Detect which cell encompasses the target text, then output its (x, y) center coordinate. 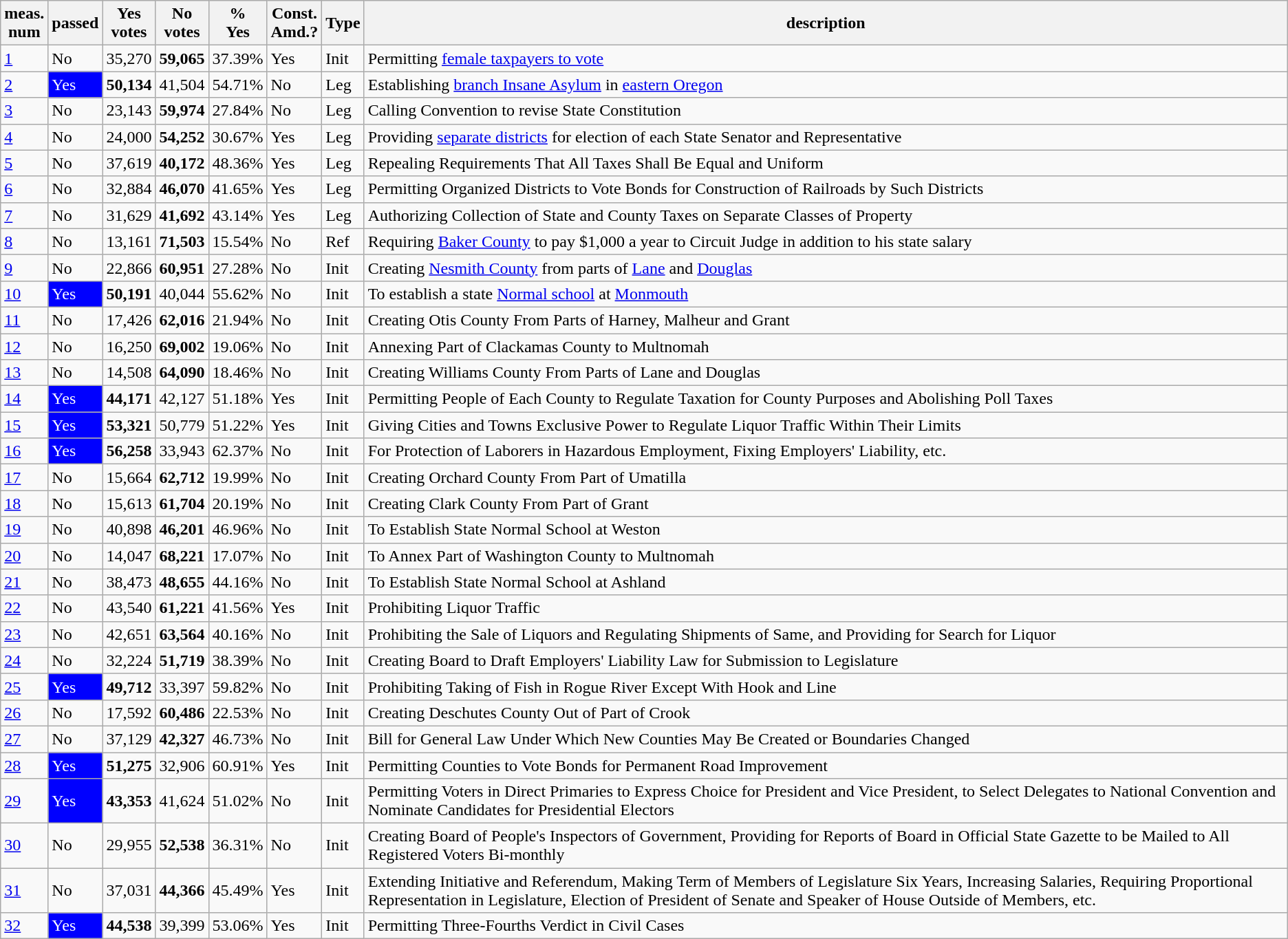
16,250 (129, 346)
39,399 (182, 926)
19.06% (238, 346)
Creating Clark County From Part of Grant (826, 504)
Yesvotes (129, 23)
50,779 (182, 425)
61,704 (182, 504)
69,002 (182, 346)
37,129 (129, 739)
64,090 (182, 373)
32,224 (129, 660)
description (826, 23)
Permitting female taxpayers to vote (826, 58)
21.94% (238, 320)
4 (25, 137)
54,252 (182, 137)
24,000 (129, 137)
Authorizing Collection of State and County Taxes on Separate Classes of Property (826, 215)
51,719 (182, 660)
51.22% (238, 425)
53.06% (238, 926)
46.96% (238, 530)
Requiring Baker County to pay $1,000 a year to Circuit Judge in addition to his state salary (826, 241)
22.53% (238, 713)
38,473 (129, 582)
52,538 (182, 846)
2 (25, 85)
44,171 (129, 399)
17.07% (238, 556)
14,508 (129, 373)
Creating Otis County From Parts of Harney, Malheur and Grant (826, 320)
15,613 (129, 504)
44,366 (182, 890)
53,321 (129, 425)
46,070 (182, 189)
18 (25, 504)
25 (25, 687)
37.39% (238, 58)
28 (25, 766)
22,866 (129, 268)
45.49% (238, 890)
27.28% (238, 268)
38.39% (238, 660)
71,503 (182, 241)
46,201 (182, 530)
62,016 (182, 320)
61,221 (182, 608)
Prohibiting Liquor Traffic (826, 608)
40,898 (129, 530)
33,397 (182, 687)
16 (25, 451)
Creating Orchard County From Part of Umatilla (826, 477)
Novotes (182, 23)
44,538 (129, 926)
5 (25, 163)
Giving Cities and Towns Exclusive Power to Regulate Liquor Traffic Within Their Limits (826, 425)
54.71% (238, 85)
13,161 (129, 241)
59.82% (238, 687)
Providing separate districts for election of each State Senator and Representative (826, 137)
29 (25, 801)
Prohibiting the Sale of Liquors and Regulating Shipments of Same, and Providing for Search for Liquor (826, 634)
For Protection of Laborers in Hazardous Employment, Fixing Employers' Liability, etc. (826, 451)
27.84% (238, 111)
27 (25, 739)
40,044 (182, 294)
30.67% (238, 137)
31,629 (129, 215)
40,172 (182, 163)
60,486 (182, 713)
42,327 (182, 739)
41,624 (182, 801)
37,619 (129, 163)
11 (25, 320)
7 (25, 215)
24 (25, 660)
60,951 (182, 268)
6 (25, 189)
62.37% (238, 451)
Permitting Organized Districts to Vote Bonds for Construction of Railroads by Such Districts (826, 189)
30 (25, 846)
To establish a state Normal school at Monmouth (826, 294)
1 (25, 58)
17 (25, 477)
41,504 (182, 85)
Const.Amd.? (294, 23)
15.54% (238, 241)
43.14% (238, 215)
37,031 (129, 890)
60.91% (238, 766)
3 (25, 111)
Type (343, 23)
35,270 (129, 58)
44.16% (238, 582)
Annexing Part of Clackamas County to Multnomah (826, 346)
32,884 (129, 189)
14 (25, 399)
43,540 (129, 608)
15,664 (129, 477)
59,974 (182, 111)
Creating Williams County From Parts of Lane and Douglas (826, 373)
10 (25, 294)
Permitting Counties to Vote Bonds for Permanent Road Improvement (826, 766)
36.31% (238, 846)
63,564 (182, 634)
41.65% (238, 189)
50,134 (129, 85)
17,592 (129, 713)
56,258 (129, 451)
41,692 (182, 215)
To Establish State Normal School at Ashland (826, 582)
48.36% (238, 163)
Establishing branch Insane Asylum in eastern Oregon (826, 85)
29,955 (129, 846)
22 (25, 608)
59,065 (182, 58)
26 (25, 713)
To Annex Part of Washington County to Multnomah (826, 556)
Ref (343, 241)
12 (25, 346)
32 (25, 926)
passed (76, 23)
Calling Convention to revise State Constitution (826, 111)
9 (25, 268)
43,353 (129, 801)
48,655 (182, 582)
Bill for General Law Under Which New Counties May Be Created or Boundaries Changed (826, 739)
49,712 (129, 687)
23,143 (129, 111)
51.18% (238, 399)
19.99% (238, 477)
55.62% (238, 294)
13 (25, 373)
Permitting People of Each County to Regulate Taxation for County Purposes and Abolishing Poll Taxes (826, 399)
17,426 (129, 320)
Permitting Three-Fourths Verdict in Civil Cases (826, 926)
20.19% (238, 504)
Repealing Requirements That All Taxes Shall Be Equal and Uniform (826, 163)
51,275 (129, 766)
23 (25, 634)
14,047 (129, 556)
51.02% (238, 801)
21 (25, 582)
42,127 (182, 399)
Creating Board to Draft Employers' Liability Law for Submission to Legislature (826, 660)
41.56% (238, 608)
20 (25, 556)
40.16% (238, 634)
Creating Deschutes County Out of Part of Crook (826, 713)
32,906 (182, 766)
To Establish State Normal School at Weston (826, 530)
15 (25, 425)
68,221 (182, 556)
Creating Nesmith County from parts of Lane and Douglas (826, 268)
62,712 (182, 477)
31 (25, 890)
%Yes (238, 23)
46.73% (238, 739)
50,191 (129, 294)
Prohibiting Taking of Fish in Rogue River Except With Hook and Line (826, 687)
18.46% (238, 373)
33,943 (182, 451)
meas.num (25, 23)
8 (25, 241)
42,651 (129, 634)
19 (25, 530)
